Search for the cell housing the specified text and yield its [X, Y] center coordinate. 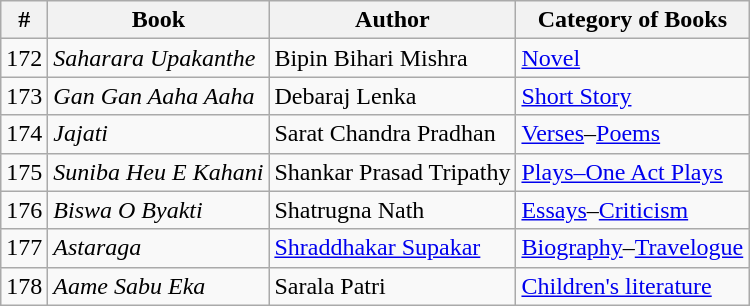
175 [24, 172]
# [24, 20]
177 [24, 248]
172 [24, 58]
Biography–Travelogue [632, 248]
Shatrugna Nath [392, 210]
Plays–One Act Plays [632, 172]
Gan Gan Aaha Aaha [158, 96]
Category of Books [632, 20]
173 [24, 96]
Verses–Poems [632, 134]
Essays–Criticism [632, 210]
Novel [632, 58]
Debaraj Lenka [392, 96]
Biswa O Byakti [158, 210]
174 [24, 134]
Shankar Prasad Tripathy [392, 172]
Jajati [158, 134]
Saharara Upakanthe [158, 58]
Shraddhakar Supakar [392, 248]
Sarat Chandra Pradhan [392, 134]
178 [24, 286]
176 [24, 210]
Aame Sabu Eka [158, 286]
Author [392, 20]
Bipin Bihari Mishra [392, 58]
Sarala Patri [392, 286]
Children's literature [632, 286]
Astaraga [158, 248]
Suniba Heu E Kahani [158, 172]
Book [158, 20]
Short Story [632, 96]
